Locate the cell with the specified text and output its [x, y] center coordinate. 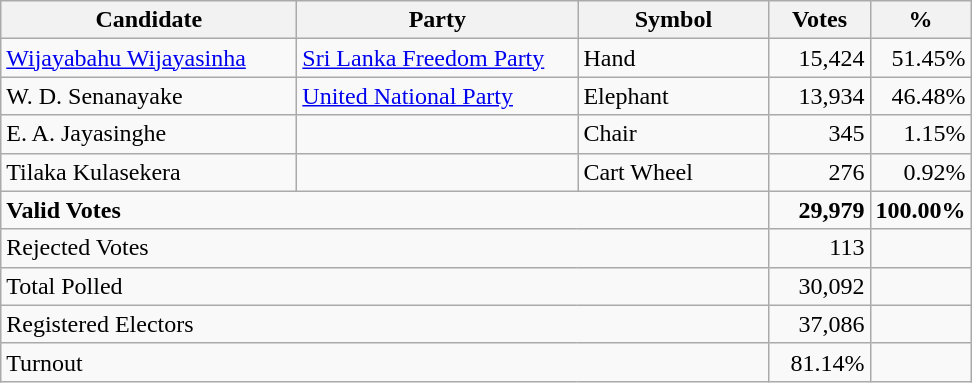
Tilaka Kulasekera [149, 172]
1.15% [920, 134]
Valid Votes [385, 210]
0.92% [920, 172]
37,086 [820, 324]
345 [820, 134]
Candidate [149, 20]
Turnout [385, 362]
Rejected Votes [385, 248]
Elephant [674, 96]
15,424 [820, 58]
E. A. Jayasinghe [149, 134]
Sri Lanka Freedom Party [438, 58]
30,092 [820, 286]
Hand [674, 58]
Wijayabahu Wijayasinha [149, 58]
81.14% [820, 362]
Registered Electors [385, 324]
276 [820, 172]
United National Party [438, 96]
13,934 [820, 96]
Cart Wheel [674, 172]
Total Polled [385, 286]
Symbol [674, 20]
100.00% [920, 210]
% [920, 20]
46.48% [920, 96]
113 [820, 248]
Votes [820, 20]
51.45% [920, 58]
Chair [674, 134]
Party [438, 20]
29,979 [820, 210]
W. D. Senanayake [149, 96]
